Search for the cell housing the specified text and yield its (X, Y) center coordinate. 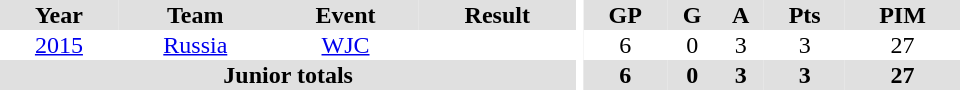
A (740, 15)
G (692, 15)
GP (625, 15)
Result (497, 15)
Junior totals (288, 75)
Event (346, 15)
Russia (196, 45)
WJC (346, 45)
Year (59, 15)
PIM (902, 15)
2015 (59, 45)
Team (196, 15)
Pts (804, 15)
